From the cell containing the given text, extract its center point as [x, y] coordinate. 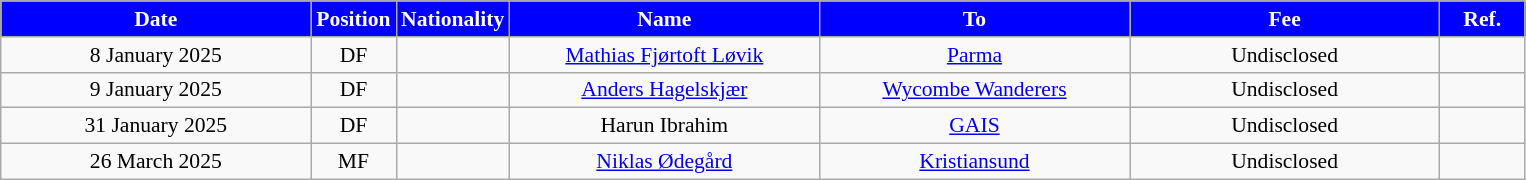
Nationality [452, 19]
Ref. [1482, 19]
MF [354, 162]
8 January 2025 [156, 55]
GAIS [974, 126]
Harun Ibrahim [664, 126]
Position [354, 19]
Niklas Ødegård [664, 162]
31 January 2025 [156, 126]
Kristiansund [974, 162]
26 March 2025 [156, 162]
Mathias Fjørtoft Løvik [664, 55]
Name [664, 19]
9 January 2025 [156, 90]
Anders Hagelskjær [664, 90]
Parma [974, 55]
Fee [1285, 19]
Date [156, 19]
To [974, 19]
Wycombe Wanderers [974, 90]
